Capture the cell that displays the provided text and extract its (x, y) central coordinate. 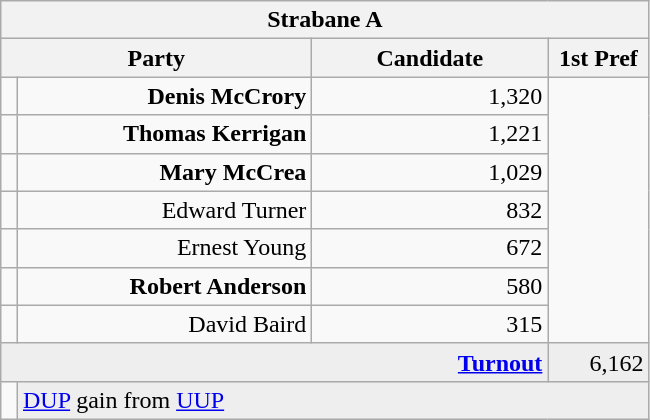
DUP gain from UUP (332, 400)
1,320 (430, 96)
1,221 (430, 134)
Denis McCrory (164, 96)
Ernest Young (164, 248)
Candidate (430, 58)
Strabane A (325, 20)
Turnout (274, 362)
580 (430, 286)
Party (156, 58)
Edward Turner (164, 210)
1st Pref (598, 58)
Mary McCrea (164, 172)
Robert Anderson (164, 286)
672 (430, 248)
Thomas Kerrigan (164, 134)
1,029 (430, 172)
315 (430, 324)
832 (430, 210)
David Baird (164, 324)
6,162 (598, 362)
